For the text-containing cell, return its midpoint in (X, Y) coordinate format. 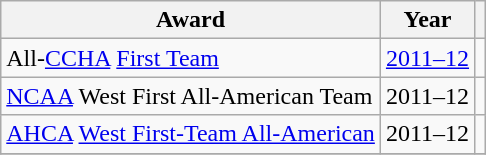
All-CCHA First Team (191, 58)
NCAA West First All-American Team (191, 96)
Award (191, 20)
Year (427, 20)
AHCA West First-Team All-American (191, 134)
